Output the (x, y) coordinate of the center of the cell containing the given text.  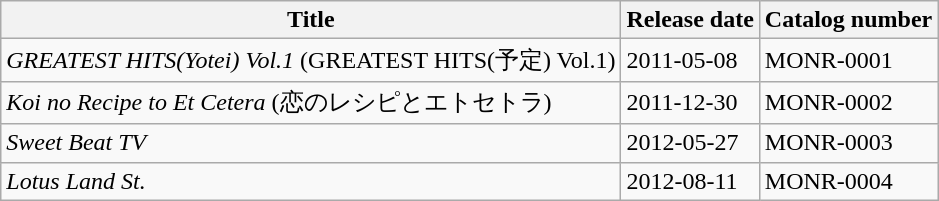
MONR-0002 (848, 102)
Koi no Recipe to Et Cetera (恋のレシピとエトセトラ) (311, 102)
2012-05-27 (690, 143)
2011-12-30 (690, 102)
2011-05-08 (690, 60)
MONR-0001 (848, 60)
MONR-0004 (848, 181)
2012-08-11 (690, 181)
Release date (690, 20)
Catalog number (848, 20)
MONR-0003 (848, 143)
Lotus Land St. (311, 181)
Sweet Beat TV (311, 143)
GREATEST HITS(Yotei) Vol.1 (GREATEST HITS(予定) Vol.1) (311, 60)
Title (311, 20)
